Identify which cell holds the provided text, then report its (x, y) central coordinate. 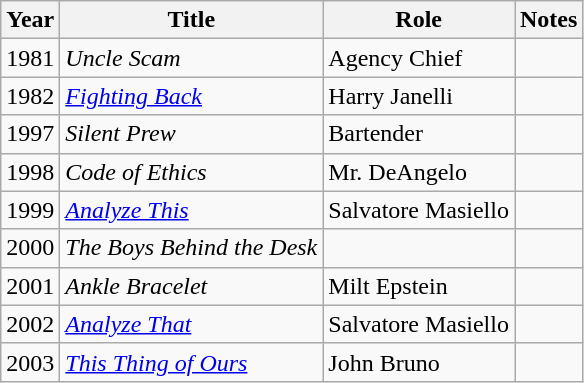
Agency Chief (419, 58)
Year (30, 20)
Bartender (419, 134)
Uncle Scam (192, 58)
This Thing of Ours (192, 362)
Analyze That (192, 324)
John Bruno (419, 362)
Mr. DeAngelo (419, 172)
Fighting Back (192, 96)
Notes (548, 20)
2003 (30, 362)
Harry Janelli (419, 96)
2000 (30, 248)
Title (192, 20)
2002 (30, 324)
1999 (30, 210)
Analyze This (192, 210)
1998 (30, 172)
1981 (30, 58)
Milt Epstein (419, 286)
Silent Prew (192, 134)
Role (419, 20)
1997 (30, 134)
The Boys Behind the Desk (192, 248)
1982 (30, 96)
2001 (30, 286)
Ankle Bracelet (192, 286)
Code of Ethics (192, 172)
